Determine the (X, Y) coordinate at the center of the cell enclosing the given text.  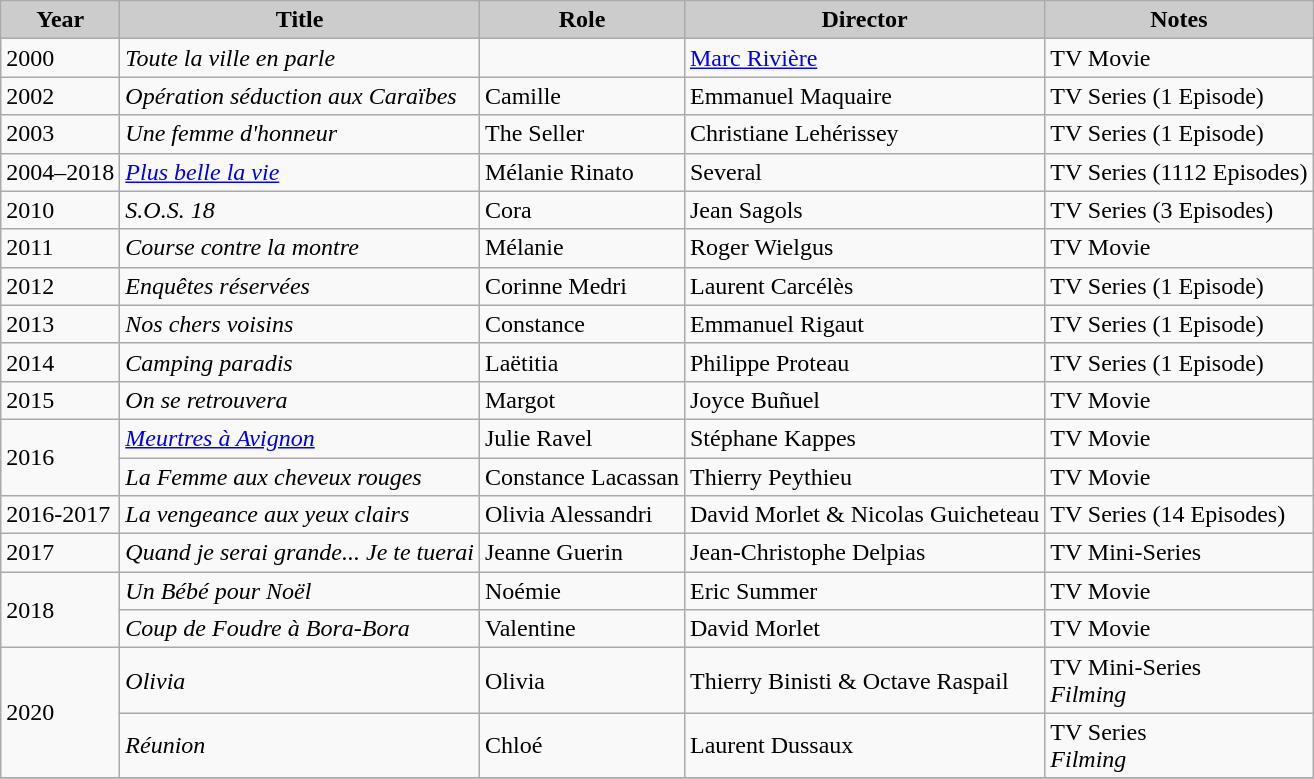
David Morlet (864, 629)
Quand je serai grande... Je te tuerai (300, 553)
Stéphane Kappes (864, 438)
Jean-Christophe Delpias (864, 553)
Jean Sagols (864, 210)
Joyce Buñuel (864, 400)
Marc Rivière (864, 58)
Margot (582, 400)
2020 (60, 713)
Course contre la montre (300, 248)
S.O.S. 18 (300, 210)
TV SeriesFilming (1179, 746)
2003 (60, 134)
Noémie (582, 591)
Philippe Proteau (864, 362)
2004–2018 (60, 172)
Julie Ravel (582, 438)
Opération séduction aux Caraïbes (300, 96)
Thierry Peythieu (864, 477)
Director (864, 20)
Eric Summer (864, 591)
Enquêtes réservées (300, 286)
2000 (60, 58)
2014 (60, 362)
2012 (60, 286)
Title (300, 20)
TV Mini-SeriesFilming (1179, 680)
2011 (60, 248)
Cora (582, 210)
Emmanuel Rigaut (864, 324)
2017 (60, 553)
The Seller (582, 134)
2002 (60, 96)
TV Series (14 Episodes) (1179, 515)
Mélanie (582, 248)
Constance (582, 324)
Christiane Lehérissey (864, 134)
Corinne Medri (582, 286)
Une femme d'honneur (300, 134)
Camping paradis (300, 362)
Constance Lacassan (582, 477)
TV Mini-Series (1179, 553)
Coup de Foudre à Bora-Bora (300, 629)
TV Series (1112 Episodes) (1179, 172)
Thierry Binisti & Octave Raspail (864, 680)
Valentine (582, 629)
Jeanne Guerin (582, 553)
Camille (582, 96)
On se retrouvera (300, 400)
La vengeance aux yeux clairs (300, 515)
Emmanuel Maquaire (864, 96)
Un Bébé pour Noël (300, 591)
2018 (60, 610)
2013 (60, 324)
2016 (60, 457)
2010 (60, 210)
2015 (60, 400)
David Morlet & Nicolas Guicheteau (864, 515)
Olivia Alessandri (582, 515)
La Femme aux cheveux rouges (300, 477)
Chloé (582, 746)
Notes (1179, 20)
TV Series (3 Episodes) (1179, 210)
Several (864, 172)
Laurent Dussaux (864, 746)
Role (582, 20)
Laurent Carcélès (864, 286)
Meurtres à Avignon (300, 438)
Plus belle la vie (300, 172)
Réunion (300, 746)
Year (60, 20)
Toute la ville en parle (300, 58)
Laëtitia (582, 362)
Roger Wielgus (864, 248)
Nos chers voisins (300, 324)
2016-2017 (60, 515)
Mélanie Rinato (582, 172)
